Extract the [X, Y] coordinate from the center of the cell holding the provided text.  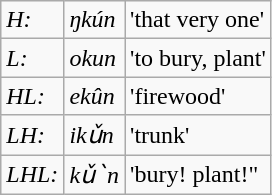
L: [32, 58]
kǔˋn [94, 174]
LHL: [32, 174]
'bury! plant!" [198, 174]
'trunk' [198, 135]
okun [94, 58]
LH: [32, 135]
ekûn [94, 96]
'firewood' [198, 96]
H: [32, 20]
ŋkún [94, 20]
ikǔn [94, 135]
'to bury, plant' [198, 58]
'that very one' [198, 20]
HL: [32, 96]
